Identify which cell holds the provided text, then report its (x, y) central coordinate. 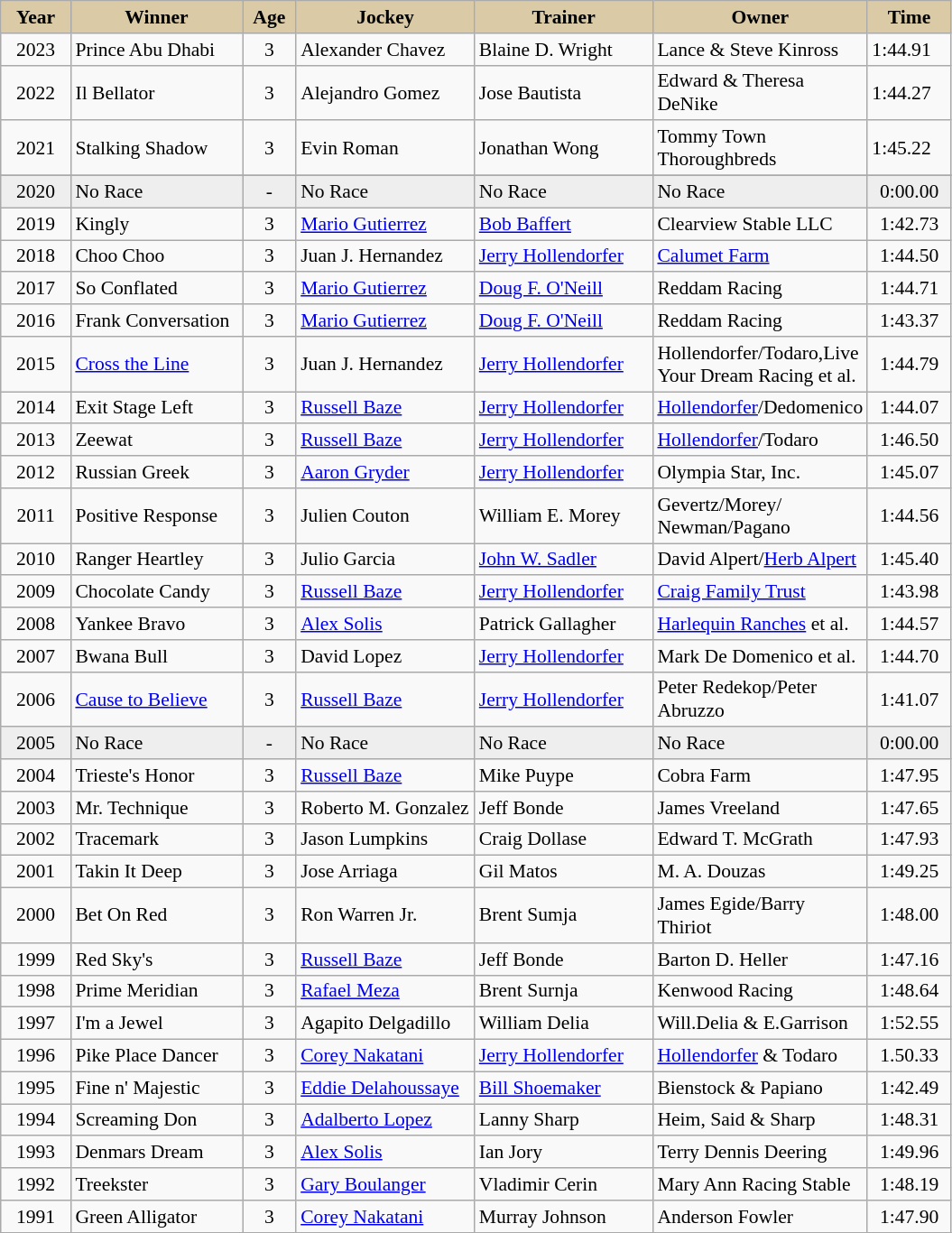
Heim, Said & Sharp (760, 1120)
2002 (36, 839)
Choo Choo (156, 256)
1:48.19 (910, 1184)
1:49.25 (910, 872)
Rafael Meza (385, 991)
Edward T. McGrath (760, 839)
Bob Baffert (564, 224)
James Egide/Barry Thiriot (760, 915)
Adalberto Lopez (385, 1120)
1:48.64 (910, 991)
2011 (36, 516)
1:45.40 (910, 560)
Alexander Chavez (385, 50)
Zeewat (156, 440)
1:47.90 (910, 1217)
Alejandro Gomez (385, 92)
1999 (36, 960)
1998 (36, 991)
1991 (36, 1217)
Craig Family Trust (760, 592)
Hollendorfer & Todaro (760, 1056)
Brent Sumja (564, 915)
Frank Conversation (156, 320)
1:45.22 (910, 148)
2005 (36, 744)
Ron Warren Jr. (385, 915)
Ranger Heartley (156, 560)
Pike Place Dancer (156, 1056)
Prince Abu Dhabi (156, 50)
Terry Dennis Deering (760, 1153)
1:44.57 (910, 624)
Yankee Bravo (156, 624)
Harlequin Ranches et al. (760, 624)
Julio Garcia (385, 560)
Olympia Star, Inc. (760, 472)
I'm a Jewel (156, 1024)
Cross the Line (156, 365)
1:42.49 (910, 1088)
Jason Lumpkins (385, 839)
1:44.27 (910, 92)
2009 (36, 592)
Hollendorfer/Dedomenico (760, 408)
1.50.33 (910, 1056)
Chocolate Candy (156, 592)
1:49.96 (910, 1153)
1:52.55 (910, 1024)
Craig Dollase (564, 839)
Aaron Gryder (385, 472)
Gary Boulanger (385, 1184)
Jose Arriaga (385, 872)
1:44.91 (910, 50)
Screaming Don (156, 1120)
Edward & Theresa DeNike (760, 92)
Jockey (385, 17)
2013 (36, 440)
Clearview Stable LLC (760, 224)
1:44.70 (910, 656)
2004 (36, 775)
1994 (36, 1120)
Calumet Farm (760, 256)
David Alpert/Herb Alpert (760, 560)
1:44.71 (910, 289)
2023 (36, 50)
Patrick Gallagher (564, 624)
William Delia (564, 1024)
Denmars Dream (156, 1153)
James Vreeland (760, 808)
David Lopez (385, 656)
Lanny Sharp (564, 1120)
Takin It Deep (156, 872)
1992 (36, 1184)
Roberto M. Gonzalez (385, 808)
Gil Matos (564, 872)
Tracemark (156, 839)
Cobra Farm (760, 775)
Mike Puype (564, 775)
Will.Delia & E.Garrison (760, 1024)
2000 (36, 915)
Positive Response (156, 516)
2006 (36, 699)
2007 (36, 656)
2022 (36, 92)
Barton D. Heller (760, 960)
2021 (36, 148)
Vladimir Cerin (564, 1184)
Prime Meridian (156, 991)
Gevertz/Morey/Newman/Pagano (760, 516)
Jose Bautista (564, 92)
Il Bellator (156, 92)
Exit Stage Left (156, 408)
Trieste's Honor (156, 775)
Jonathan Wong (564, 148)
Bienstock & Papiano (760, 1088)
Agapito Delgadillo (385, 1024)
1:43.37 (910, 320)
1:44.56 (910, 516)
Murray Johnson (564, 1217)
Eddie Delahoussaye (385, 1088)
M. A. Douzas (760, 872)
1:44.50 (910, 256)
Trainer (564, 17)
1:47.16 (910, 960)
Lance & Steve Kinross (760, 50)
1993 (36, 1153)
Mark De Domenico et al. (760, 656)
1:47.95 (910, 775)
Treekster (156, 1184)
Red Sky's (156, 960)
Julien Couton (385, 516)
Blaine D. Wright (564, 50)
So Conflated (156, 289)
2019 (36, 224)
Winner (156, 17)
2018 (36, 256)
1:44.79 (910, 365)
2014 (36, 408)
Cause to Believe (156, 699)
1:46.50 (910, 440)
Mary Ann Racing Stable (760, 1184)
Tommy Town Thoroughbreds (760, 148)
Peter Redekop/Peter Abruzzo (760, 699)
Anderson Fowler (760, 1217)
Time (910, 17)
2008 (36, 624)
2010 (36, 560)
1:44.07 (910, 408)
Hollendorfer/Todaro,Live Your Dream Racing et al. (760, 365)
1:45.07 (910, 472)
2020 (36, 192)
Bill Shoemaker (564, 1088)
2012 (36, 472)
William E. Morey (564, 516)
1:48.31 (910, 1120)
Year (36, 17)
Brent Surnja (564, 991)
2001 (36, 872)
1:42.73 (910, 224)
Kenwood Racing (760, 991)
Green Alligator (156, 1217)
Fine n' Majestic (156, 1088)
2016 (36, 320)
Bet On Red (156, 915)
Evin Roman (385, 148)
1995 (36, 1088)
Stalking Shadow (156, 148)
1996 (36, 1056)
Bwana Bull (156, 656)
1:47.93 (910, 839)
Mr. Technique (156, 808)
Russian Greek (156, 472)
1:41.07 (910, 699)
Owner (760, 17)
2015 (36, 365)
1:47.65 (910, 808)
Ian Jory (564, 1153)
1997 (36, 1024)
1:48.00 (910, 915)
1:43.98 (910, 592)
John W. Sadler (564, 560)
Kingly (156, 224)
Age (269, 17)
2003 (36, 808)
2017 (36, 289)
Hollendorfer/Todaro (760, 440)
